Search for the cell housing the specified text and yield its (X, Y) center coordinate. 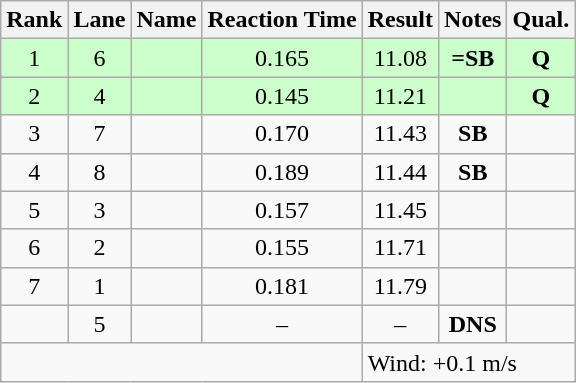
0.181 (282, 286)
0.145 (282, 96)
11.21 (400, 96)
11.43 (400, 134)
Rank (34, 20)
Wind: +0.1 m/s (468, 362)
0.189 (282, 172)
0.165 (282, 58)
0.170 (282, 134)
11.79 (400, 286)
Name (166, 20)
Reaction Time (282, 20)
8 (100, 172)
11.44 (400, 172)
DNS (473, 324)
0.157 (282, 210)
11.71 (400, 248)
Lane (100, 20)
Notes (473, 20)
11.45 (400, 210)
Qual. (541, 20)
=SB (473, 58)
11.08 (400, 58)
0.155 (282, 248)
Result (400, 20)
